From the cell containing the given text, extract its center point as [x, y] coordinate. 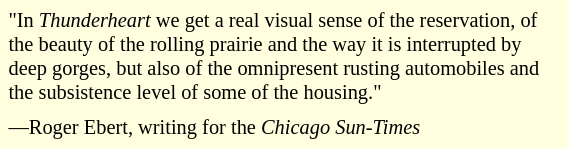
—Roger Ebert, writing for the Chicago Sun-Times [284, 128]
